Return the (x, y) coordinate for the center point of the cell that contains the specified text.  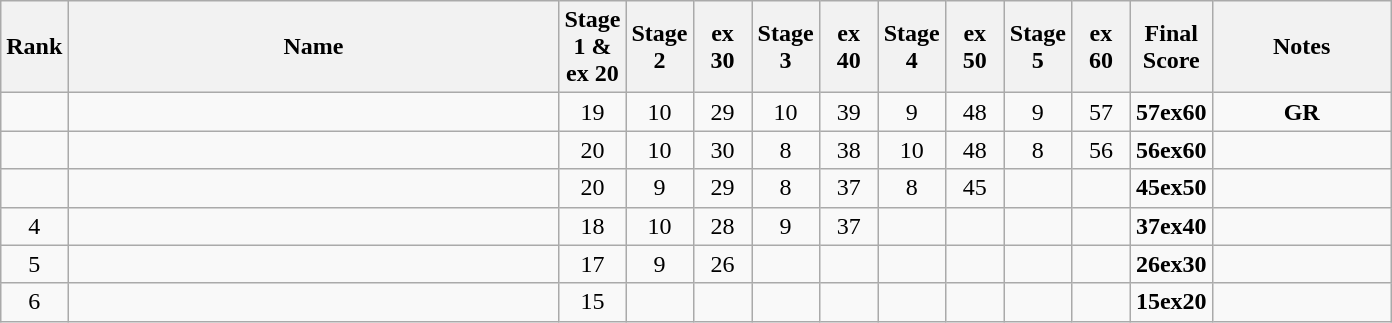
56ex60 (1171, 150)
28 (722, 226)
Rank (34, 47)
ex 50 (974, 47)
GR (1302, 112)
39 (848, 112)
ex 30 (722, 47)
4 (34, 226)
38 (848, 150)
5 (34, 264)
26 (722, 264)
18 (592, 226)
37ex40 (1171, 226)
ex 60 (1100, 47)
45ex50 (1171, 188)
6 (34, 302)
56 (1100, 150)
Stage 2 (660, 47)
15 (592, 302)
57 (1100, 112)
Final Score (1171, 47)
26ex30 (1171, 264)
45 (974, 188)
19 (592, 112)
30 (722, 150)
17 (592, 264)
57ex60 (1171, 112)
Stage 4 (912, 47)
Stage 1 & ex 20 (592, 47)
Stage 5 (1038, 47)
Name (314, 47)
15ex20 (1171, 302)
ex 40 (848, 47)
Stage 3 (786, 47)
Notes (1302, 47)
